Find where the given text appears and provide that cell's center as (X, Y) coordinate. 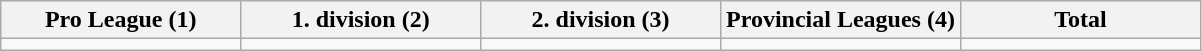
1. division (2) (361, 20)
2. division (3) (601, 20)
Provincial Leagues (4) (841, 20)
Pro League (1) (121, 20)
Total (1080, 20)
